Capture the cell that displays the provided text and extract its [X, Y] central coordinate. 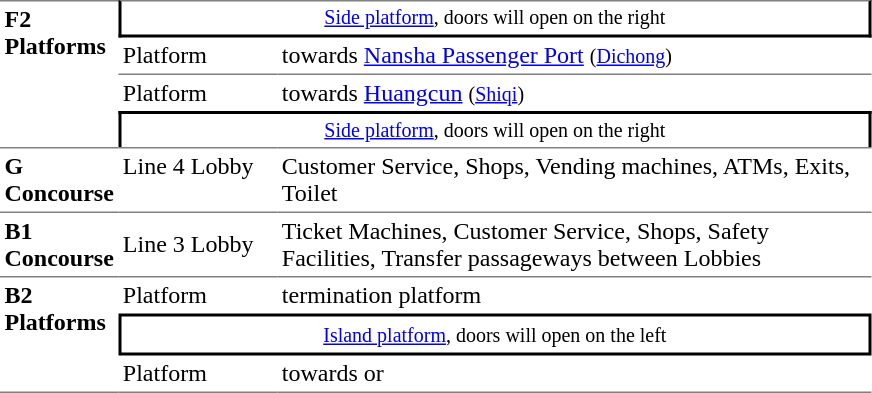
F2Platforms [59, 74]
towards Huangcun (Shiqi) [574, 93]
termination platform [574, 295]
Island platform, doors will open on the left [494, 335]
B2Platforms [59, 334]
Line 4 Lobby [198, 180]
Line 3 Lobby [198, 244]
Customer Service, Shops, Vending machines, ATMs, Exits, Toilet [574, 180]
towards Nansha Passenger Port (Dichong) [574, 57]
B1Concourse [59, 244]
Ticket Machines, Customer Service, Shops, Safety Facilities, Transfer passageways between Lobbies [574, 244]
GConcourse [59, 180]
